Search for the cell housing the specified text and yield its (X, Y) center coordinate. 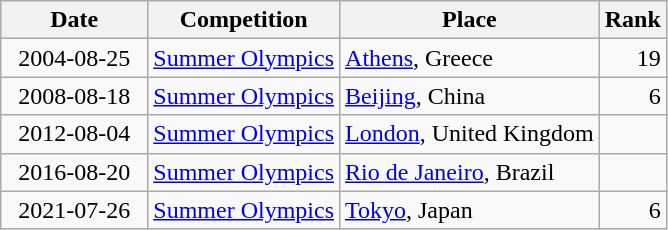
London, United Kingdom (470, 134)
Beijing, China (470, 96)
Place (470, 20)
2008-08-18 (74, 96)
19 (632, 58)
2021-07-26 (74, 210)
2004-08-25 (74, 58)
Tokyo, Japan (470, 210)
2012-08-04 (74, 134)
Competition (244, 20)
Rank (632, 20)
Rio de Janeiro, Brazil (470, 172)
2016-08-20 (74, 172)
Athens, Greece (470, 58)
Date (74, 20)
